Determine the (x, y) coordinate at the center of the cell enclosing the given text.  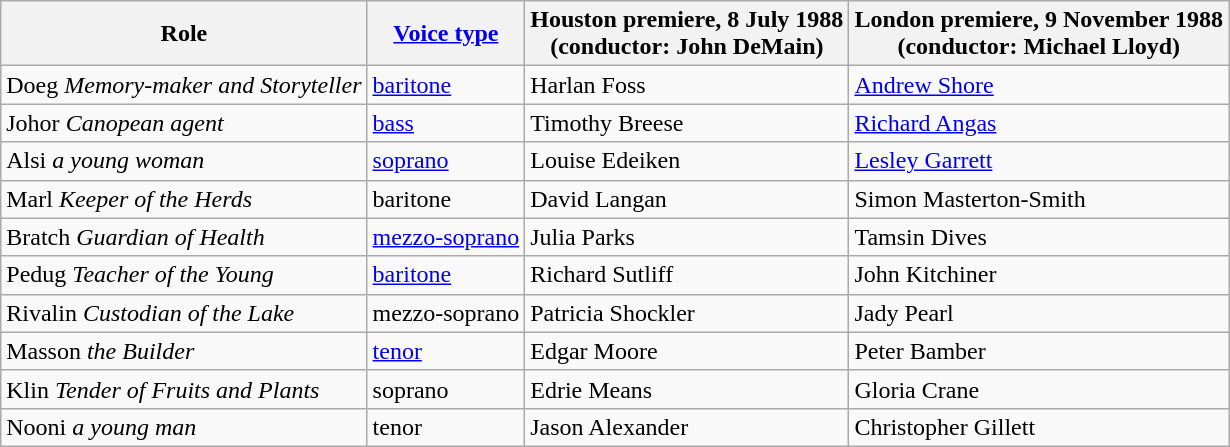
Pedug Teacher of the Young (184, 275)
Harlan Foss (687, 85)
Gloria Crane (1039, 389)
Bratch Guardian of Health (184, 237)
John Kitchiner (1039, 275)
Rivalin Custodian of the Lake (184, 313)
Edgar Moore (687, 351)
David Langan (687, 199)
Christopher Gillett (1039, 427)
Masson the Builder (184, 351)
Patricia Shockler (687, 313)
Richard Angas (1039, 123)
Marl Keeper of the Herds (184, 199)
Lesley Garrett (1039, 161)
Simon Masterton-Smith (1039, 199)
Jady Pearl (1039, 313)
Voice type (446, 34)
London premiere, 9 November 1988(conductor: Michael Lloyd) (1039, 34)
Timothy Breese (687, 123)
Richard Sutliff (687, 275)
Johor Canopean agent (184, 123)
Edrie Means (687, 389)
Julia Parks (687, 237)
Doeg Memory-maker and Storyteller (184, 85)
Louise Edeiken (687, 161)
Alsi a young woman (184, 161)
Tamsin Dives (1039, 237)
Houston premiere, 8 July 1988(conductor: John DeMain) (687, 34)
Peter Bamber (1039, 351)
Andrew Shore (1039, 85)
Klin Tender of Fruits and Plants (184, 389)
Jason Alexander (687, 427)
Nooni a young man (184, 427)
bass (446, 123)
Role (184, 34)
